Capture the cell that displays the provided text and extract its [X, Y] central coordinate. 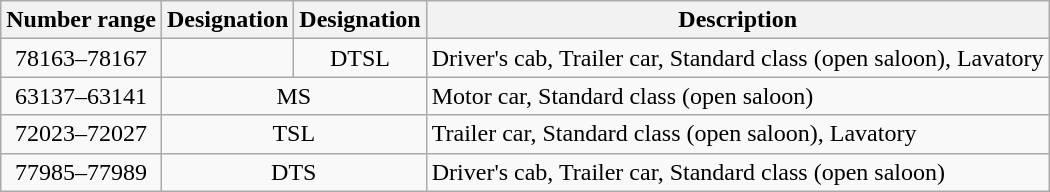
TSL [294, 134]
Number range [82, 20]
DTSL [360, 58]
MS [294, 96]
78163–78167 [82, 58]
63137–63141 [82, 96]
77985–77989 [82, 172]
DTS [294, 172]
72023–72027 [82, 134]
Motor car, Standard class (open saloon) [738, 96]
Description [738, 20]
Driver's cab, Trailer car, Standard class (open saloon), Lavatory [738, 58]
Driver's cab, Trailer car, Standard class (open saloon) [738, 172]
Trailer car, Standard class (open saloon), Lavatory [738, 134]
